Identify which cell holds the provided text, then report its (X, Y) central coordinate. 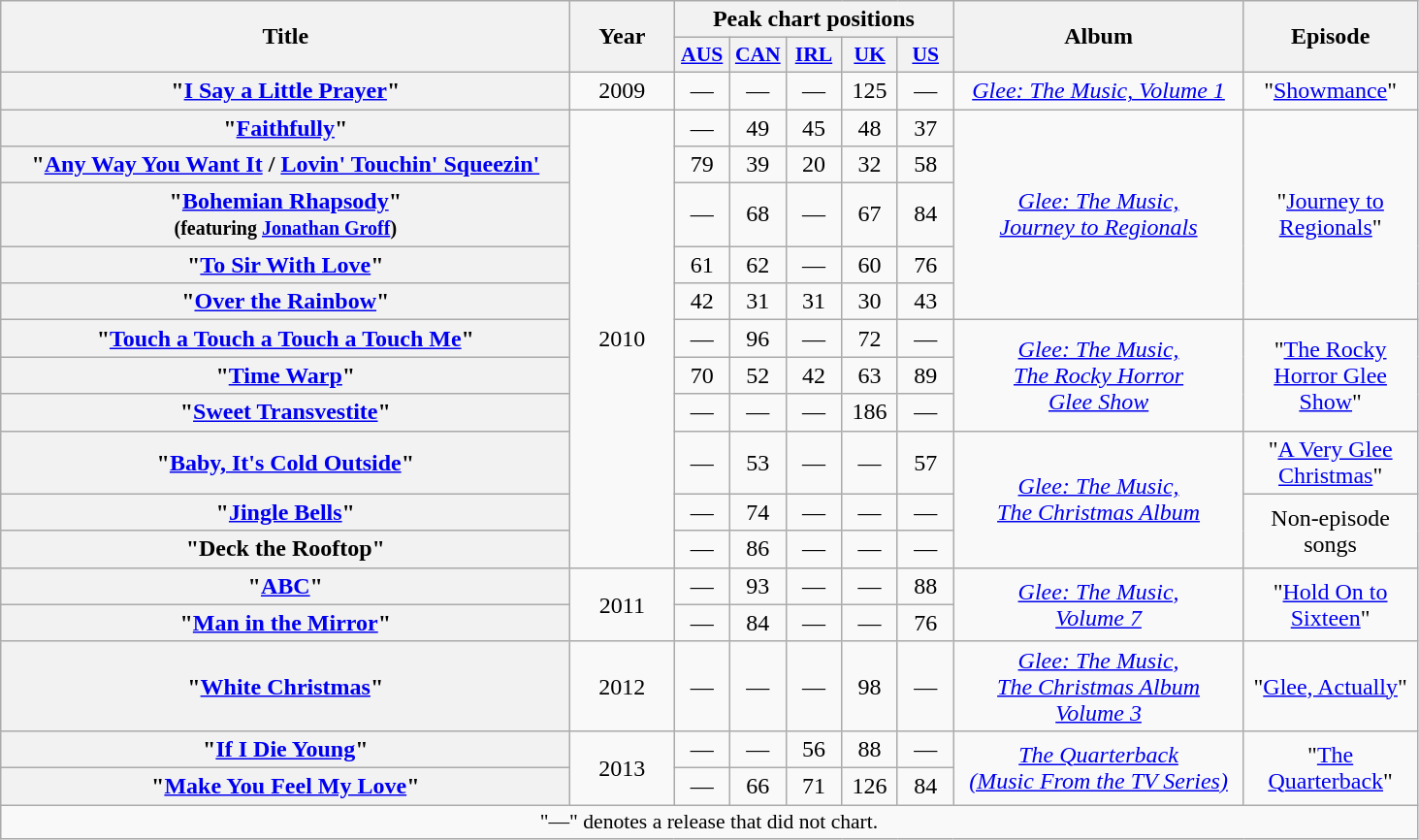
Title (285, 37)
60 (870, 265)
74 (758, 512)
66 (758, 786)
43 (925, 302)
"Time Warp" (285, 375)
56 (814, 749)
2011 (623, 604)
"Man in the Mirror" (285, 623)
30 (870, 302)
"White Christmas" (285, 686)
125 (870, 90)
2010 (623, 338)
"Baby, It's Cold Outside" (285, 462)
Glee: The Music,The Christmas AlbumVolume 3 (1098, 686)
79 (702, 165)
86 (758, 549)
"Bohemian Rhapsody"(featuring Jonathan Groff) (285, 215)
57 (925, 462)
126 (870, 786)
Glee: The Music,The Christmas Album (1098, 499)
20 (814, 165)
Year (623, 37)
"Make You Feel My Love" (285, 786)
53 (758, 462)
US (925, 55)
"—" denotes a release that did not chart. (709, 823)
67 (870, 215)
Glee: The Music,Volume 7 (1098, 604)
2009 (623, 90)
AUS (702, 55)
"Over the Rainbow" (285, 302)
"Showmance" (1331, 90)
"The Rocky Horror Glee Show" (1331, 375)
45 (814, 127)
96 (758, 339)
"Deck the Rooftop" (285, 549)
63 (870, 375)
93 (758, 586)
"To Sir With Love" (285, 265)
"A Very Glee Christmas" (1331, 462)
"Jingle Bells" (285, 512)
37 (925, 127)
39 (758, 165)
"Faithfully" (285, 127)
72 (870, 339)
"Any Way You Want It / Lovin' Touchin' Squeezin' (285, 165)
48 (870, 127)
70 (702, 375)
Glee: The Music, Volume 1 (1098, 90)
Album (1098, 37)
71 (814, 786)
98 (870, 686)
Glee: The Music,The Rocky HorrorGlee Show (1098, 375)
"The Quarterback" (1331, 767)
"Hold On to Sixteen" (1331, 604)
IRL (814, 55)
"I Say a Little Prayer" (285, 90)
Peak chart positions (814, 19)
"Journey to Regionals" (1331, 213)
"Touch a Touch a Touch a Touch Me" (285, 339)
Glee: The Music,Journey to Regionals (1098, 213)
52 (758, 375)
"Sweet Transvestite" (285, 412)
61 (702, 265)
49 (758, 127)
The Quarterback(Music From the TV Series) (1098, 767)
186 (870, 412)
Episode (1331, 37)
CAN (758, 55)
"ABC" (285, 586)
"Glee, Actually" (1331, 686)
68 (758, 215)
2013 (623, 767)
Non-episode songs (1331, 531)
2012 (623, 686)
62 (758, 265)
UK (870, 55)
32 (870, 165)
58 (925, 165)
"If I Die Young" (285, 749)
89 (925, 375)
